Extract the (X, Y) coordinate from the center of the cell holding the provided text.  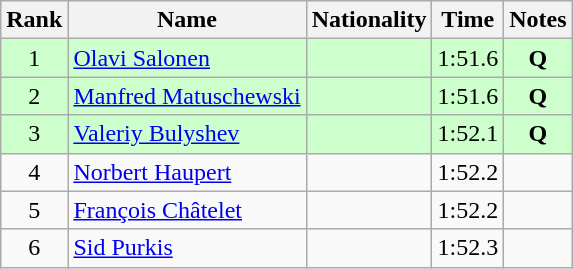
5 (34, 210)
Valeriy Bulyshev (187, 134)
1 (34, 58)
Name (187, 20)
Rank (34, 20)
1:52.1 (468, 134)
Norbert Haupert (187, 172)
Time (468, 20)
Olavi Salonen (187, 58)
1:52.3 (468, 248)
2 (34, 96)
Sid Purkis (187, 248)
3 (34, 134)
François Châtelet (187, 210)
6 (34, 248)
Manfred Matuschewski (187, 96)
Notes (538, 20)
Nationality (369, 20)
4 (34, 172)
